Detect which cell encompasses the target text, then output its [X, Y] center coordinate. 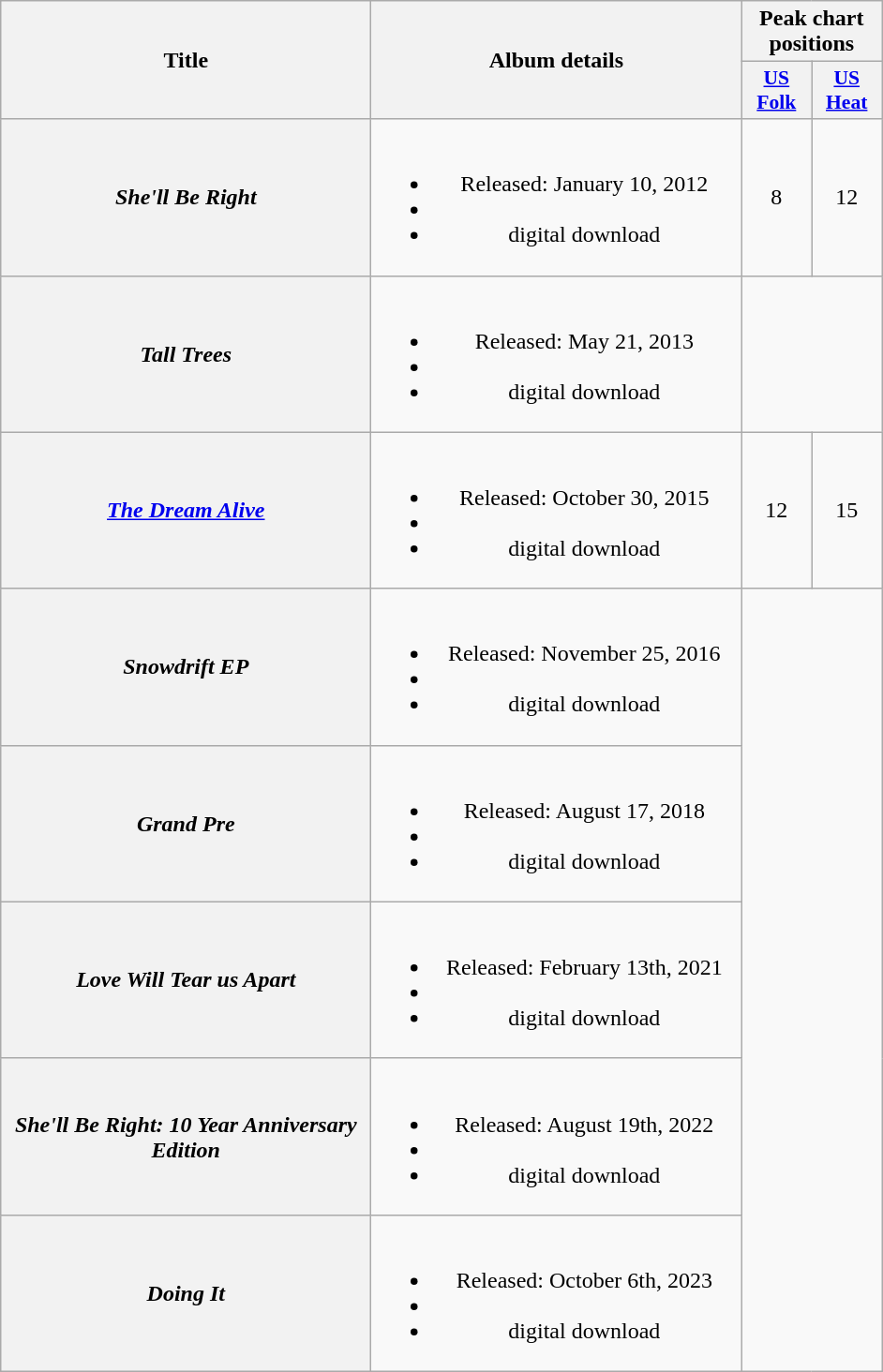
Released: February 13th, 2021digital download [557, 980]
Released: May 21, 2013digital download [557, 354]
USFolk [776, 90]
She'll Be Right [186, 197]
Released: January 10, 2012digital download [557, 197]
Love Will Tear us Apart [186, 980]
Peak chart positions [812, 32]
Title [186, 60]
Released: October 30, 2015digital download [557, 510]
She'll Be Right: 10 Year Anniversary Edition [186, 1136]
Released: August 19th, 2022digital download [557, 1136]
8 [776, 197]
15 [847, 510]
Grand Pre [186, 823]
Album details [557, 60]
Released: November 25, 2016digital download [557, 667]
Released: October 6th, 2023digital download [557, 1293]
Doing It [186, 1293]
USHeat [847, 90]
Snowdrift EP [186, 667]
The Dream Alive [186, 510]
Released: August 17, 2018digital download [557, 823]
Tall Trees [186, 354]
